Identify which cell holds the provided text, then report its (x, y) central coordinate. 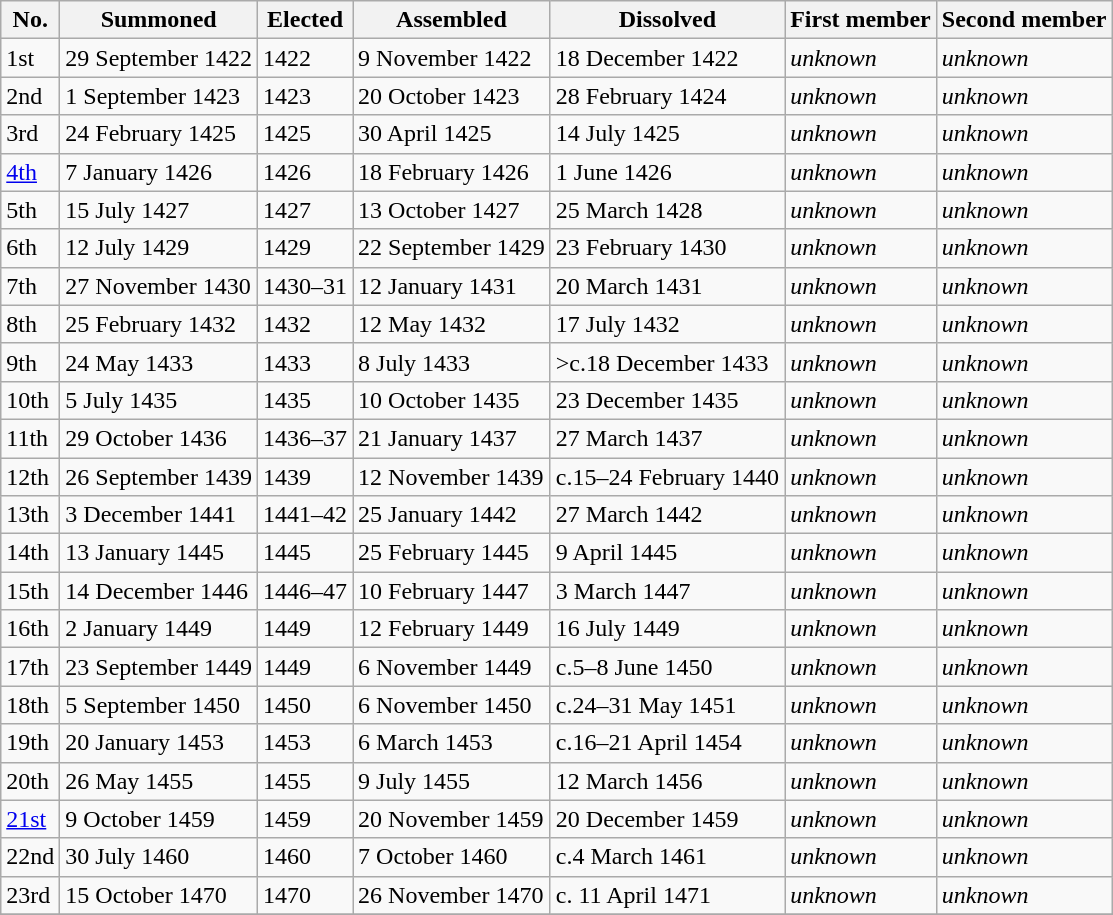
>c.18 December 1433 (667, 362)
23 February 1430 (667, 248)
6 March 1453 (452, 743)
26 September 1439 (159, 477)
Dissolved (667, 20)
18th (30, 705)
9 October 1459 (159, 819)
1453 (306, 743)
24 February 1425 (159, 134)
1436–37 (306, 438)
Assembled (452, 20)
5 September 1450 (159, 705)
24 May 1433 (159, 362)
29 September 1422 (159, 58)
1 June 1426 (667, 172)
25 January 1442 (452, 515)
22 September 1429 (452, 248)
3 December 1441 (159, 515)
12 February 1449 (452, 629)
1435 (306, 400)
c. 11 April 1471 (667, 895)
12th (30, 477)
18 December 1422 (667, 58)
13 October 1427 (452, 210)
27 March 1437 (667, 438)
15 October 1470 (159, 895)
23 September 1449 (159, 667)
1427 (306, 210)
1455 (306, 781)
12 January 1431 (452, 286)
3 March 1447 (667, 591)
17th (30, 667)
14 July 1425 (667, 134)
10th (30, 400)
1433 (306, 362)
16th (30, 629)
20 January 1453 (159, 743)
4th (30, 172)
20 December 1459 (667, 819)
12 March 1456 (667, 781)
1441–42 (306, 515)
1459 (306, 819)
23 December 1435 (667, 400)
Elected (306, 20)
1446–47 (306, 591)
20 March 1431 (667, 286)
1460 (306, 857)
1426 (306, 172)
8th (30, 324)
20th (30, 781)
13th (30, 515)
28 February 1424 (667, 96)
Second member (1024, 20)
12 May 1432 (452, 324)
9 April 1445 (667, 553)
1422 (306, 58)
1445 (306, 553)
14th (30, 553)
1470 (306, 895)
c.15–24 February 1440 (667, 477)
c.5–8 June 1450 (667, 667)
25 February 1432 (159, 324)
7th (30, 286)
1450 (306, 705)
17 July 1432 (667, 324)
11th (30, 438)
First member (861, 20)
15th (30, 591)
3rd (30, 134)
22nd (30, 857)
c.4 March 1461 (667, 857)
9 November 1422 (452, 58)
29 October 1436 (159, 438)
9th (30, 362)
10 February 1447 (452, 591)
8 July 1433 (452, 362)
1423 (306, 96)
25 March 1428 (667, 210)
20 October 1423 (452, 96)
27 March 1442 (667, 515)
14 December 1446 (159, 591)
1432 (306, 324)
6 November 1449 (452, 667)
30 July 1460 (159, 857)
7 October 1460 (452, 857)
16 July 1449 (667, 629)
1439 (306, 477)
5 July 1435 (159, 400)
c.16–21 April 1454 (667, 743)
26 November 1470 (452, 895)
30 April 1425 (452, 134)
10 October 1435 (452, 400)
26 May 1455 (159, 781)
18 February 1426 (452, 172)
c.24–31 May 1451 (667, 705)
25 February 1445 (452, 553)
12 November 1439 (452, 477)
21 January 1437 (452, 438)
9 July 1455 (452, 781)
1430–31 (306, 286)
6 November 1450 (452, 705)
6th (30, 248)
1st (30, 58)
15 July 1427 (159, 210)
19th (30, 743)
1429 (306, 248)
2nd (30, 96)
No. (30, 20)
13 January 1445 (159, 553)
20 November 1459 (452, 819)
2 January 1449 (159, 629)
27 November 1430 (159, 286)
1 September 1423 (159, 96)
7 January 1426 (159, 172)
5th (30, 210)
21st (30, 819)
23rd (30, 895)
1425 (306, 134)
Summoned (159, 20)
12 July 1429 (159, 248)
